For the text-containing cell, return its midpoint in (X, Y) coordinate format. 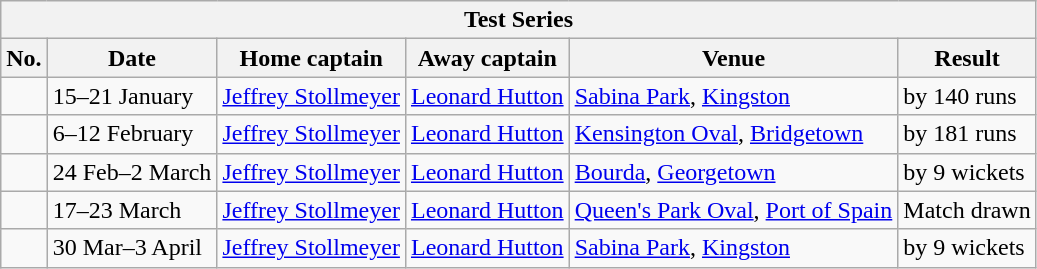
24 Feb–2 March (132, 172)
Test Series (518, 20)
No. (24, 58)
30 Mar–3 April (132, 248)
Bourda, Georgetown (734, 172)
15–21 January (132, 96)
6–12 February (132, 134)
Kensington Oval, Bridgetown (734, 134)
Queen's Park Oval, Port of Spain (734, 210)
Date (132, 58)
Match drawn (967, 210)
Result (967, 58)
by 181 runs (967, 134)
17–23 March (132, 210)
Venue (734, 58)
Away captain (487, 58)
Home captain (312, 58)
by 140 runs (967, 96)
